Detect which cell encompasses the target text, then output its (x, y) center coordinate. 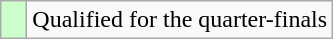
Qualified for the quarter-finals (180, 20)
